Detect which cell encompasses the target text, then output its (X, Y) center coordinate. 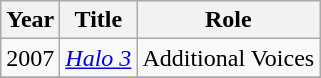
2007 (30, 58)
Additional Voices (228, 58)
Title (98, 20)
Halo 3 (98, 58)
Role (228, 20)
Year (30, 20)
